Output the (X, Y) coordinate of the center of the cell containing the given text.  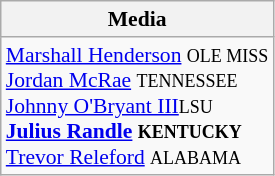
Marshall Henderson OLE MISSJordan McRae TENNESSEEJohnny O'Bryant IIILSUJulius Randle KENTUCKYTrevor Releford ALABAMA (138, 106)
Media (138, 19)
